Extract the [X, Y] coordinate from the center of the cell holding the provided text.  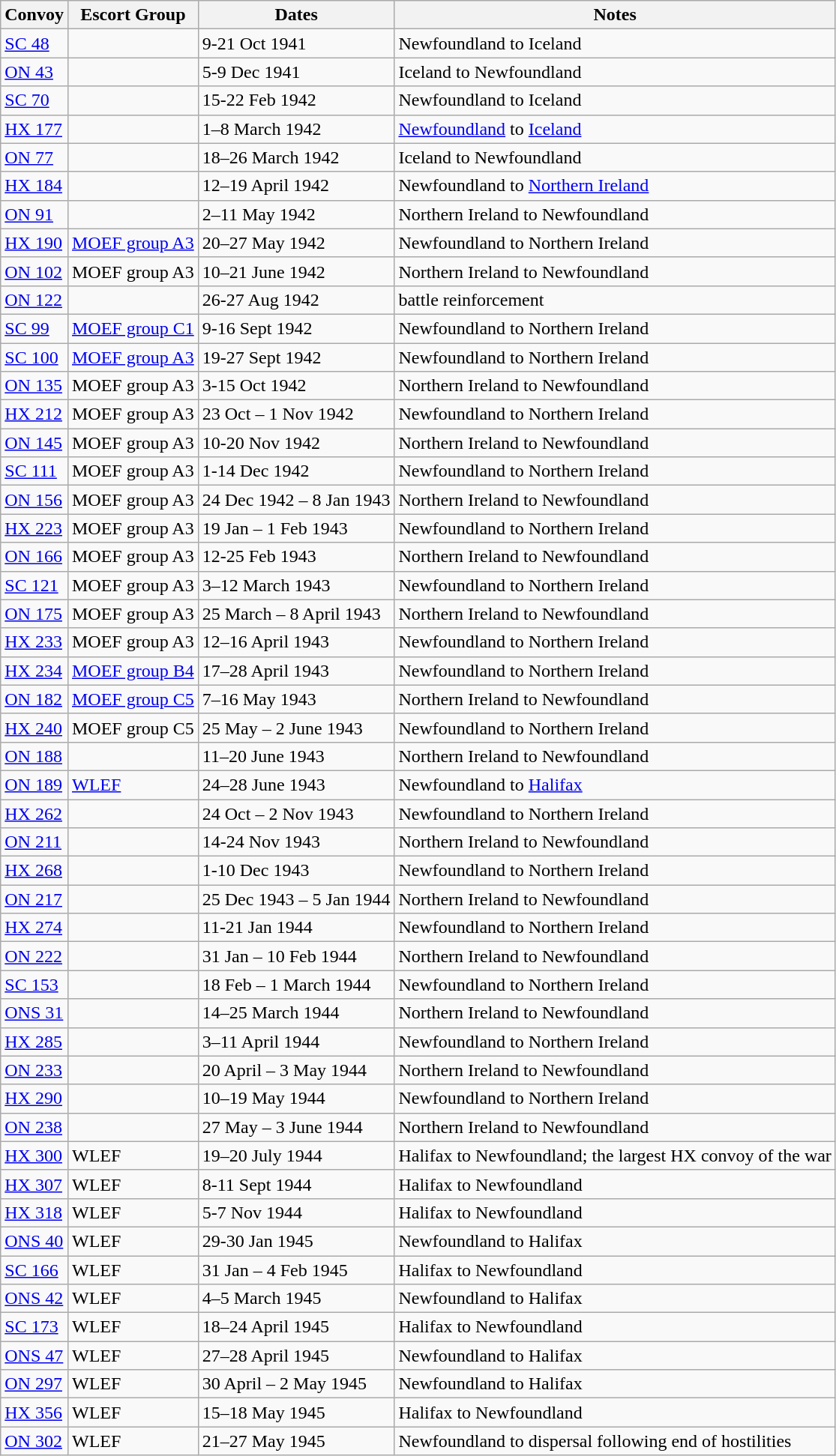
12-25 Feb 1943 [296, 557]
HX 234 [34, 671]
27 May – 3 June 1944 [296, 1127]
ON 188 [34, 756]
1–8 March 1942 [296, 129]
27–28 April 1945 [296, 1356]
15-22 Feb 1942 [296, 100]
30 April – 2 May 1945 [296, 1384]
15–18 May 1945 [296, 1413]
10-20 Nov 1942 [296, 443]
ONS 47 [34, 1356]
12–19 April 1942 [296, 186]
ON 145 [34, 443]
19–20 July 1944 [296, 1156]
ON 135 [34, 386]
Dates [296, 15]
5-7 Nov 1944 [296, 1212]
HX 212 [34, 414]
HX 268 [34, 871]
HX 184 [34, 186]
3–11 April 1944 [296, 1042]
24–28 June 1943 [296, 785]
SC 121 [34, 585]
ONS 42 [34, 1299]
23 Oct – 1 Nov 1942 [296, 414]
20 April – 3 May 1944 [296, 1070]
SC 48 [34, 43]
SC 111 [34, 471]
ONS 31 [34, 1013]
4–5 March 1945 [296, 1299]
10–21 June 1942 [296, 271]
HX 190 [34, 243]
14–25 March 1944 [296, 1013]
12–16 April 1943 [296, 642]
HX 300 [34, 1156]
HX 318 [34, 1212]
9-16 Sept 1942 [296, 328]
21–27 May 1945 [296, 1441]
11–20 June 1943 [296, 756]
HX 233 [34, 642]
29-30 Jan 1945 [296, 1241]
2–11 May 1942 [296, 214]
25 Dec 1943 – 5 Jan 1944 [296, 899]
18 Feb – 1 March 1944 [296, 985]
25 May – 2 June 1943 [296, 728]
11-21 Jan 1944 [296, 928]
31 Jan – 10 Feb 1944 [296, 956]
ON 222 [34, 956]
HX 240 [34, 728]
1-14 Dec 1942 [296, 471]
19-27 Sept 1942 [296, 357]
HX 290 [34, 1099]
HX 177 [34, 129]
Convoy [34, 15]
31 Jan – 4 Feb 1945 [296, 1270]
26-27 Aug 1942 [296, 300]
ON 189 [34, 785]
ON 182 [34, 699]
ON 175 [34, 614]
ON 156 [34, 500]
24 Dec 1942 – 8 Jan 1943 [296, 500]
ON 238 [34, 1127]
ON 302 [34, 1441]
HX 274 [34, 928]
ON 102 [34, 271]
ON 91 [34, 214]
battle reinforcement [615, 300]
HX 223 [34, 528]
ON 43 [34, 72]
SC 100 [34, 357]
SC 166 [34, 1270]
18–26 March 1942 [296, 157]
HX 285 [34, 1042]
3–12 March 1943 [296, 585]
18–24 April 1945 [296, 1327]
7–16 May 1943 [296, 699]
SC 70 [34, 100]
24 Oct – 2 Nov 1943 [296, 813]
HX 262 [34, 813]
20–27 May 1942 [296, 243]
HX 307 [34, 1184]
3-15 Oct 1942 [296, 386]
ON 217 [34, 899]
9-21 Oct 1941 [296, 43]
ONS 40 [34, 1241]
14-24 Nov 1943 [296, 842]
8-11 Sept 1944 [296, 1184]
ON 166 [34, 557]
HX 356 [34, 1413]
ON 122 [34, 300]
Notes [615, 15]
25 March – 8 April 1943 [296, 614]
1-10 Dec 1943 [296, 871]
ON 233 [34, 1070]
ON 211 [34, 842]
19 Jan – 1 Feb 1943 [296, 528]
MOEF group C1 [133, 328]
ON 77 [34, 157]
SC 99 [34, 328]
5-9 Dec 1941 [296, 72]
Newfoundland to dispersal following end of hostilities [615, 1441]
MOEF group B4 [133, 671]
SC 153 [34, 985]
Halifax to Newfoundland; the largest HX convoy of the war [615, 1156]
17–28 April 1943 [296, 671]
ON 297 [34, 1384]
Escort Group [133, 15]
10–19 May 1944 [296, 1099]
SC 173 [34, 1327]
